Find where the given text appears and provide that cell's center as (x, y) coordinate. 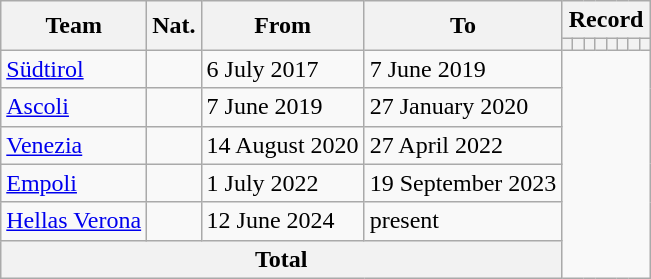
Team (74, 26)
27 April 2022 (463, 145)
Total (282, 259)
present (463, 221)
Venezia (74, 145)
Ascoli (74, 107)
27 January 2020 (463, 107)
To (463, 26)
Südtirol (74, 69)
Record (606, 20)
From (282, 26)
1 July 2022 (282, 183)
Empoli (74, 183)
Hellas Verona (74, 221)
19 September 2023 (463, 183)
12 June 2024 (282, 221)
6 July 2017 (282, 69)
14 August 2020 (282, 145)
Nat. (174, 26)
